Provide the [x, y] coordinate of the cell's center where the given text is located.  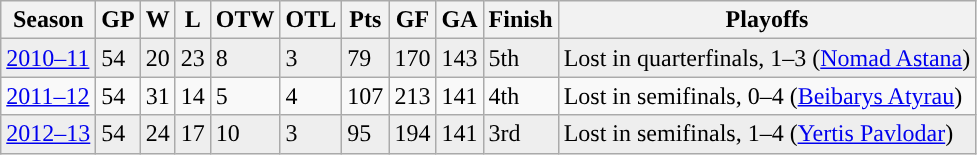
Finish [520, 20]
5 [245, 96]
OTW [245, 20]
4th [520, 96]
31 [158, 96]
17 [192, 134]
5th [520, 58]
W [158, 20]
Lost in quarterfinals, 1–3 (Nomad Astana) [767, 58]
OTL [311, 20]
170 [412, 58]
95 [366, 134]
2010–11 [48, 58]
Pts [366, 20]
107 [366, 96]
79 [366, 58]
8 [245, 58]
GA [460, 20]
Lost in semifinals, 0–4 (Beibarys Atyrau) [767, 96]
14 [192, 96]
3rd [520, 134]
10 [245, 134]
Playoffs [767, 20]
L [192, 20]
Season [48, 20]
20 [158, 58]
GF [412, 20]
143 [460, 58]
24 [158, 134]
194 [412, 134]
4 [311, 96]
2011–12 [48, 96]
23 [192, 58]
Lost in semifinals, 1–4 (Yertis Pavlodar) [767, 134]
GP [118, 20]
2012–13 [48, 134]
213 [412, 96]
